Search for the cell housing the specified text and yield its (x, y) center coordinate. 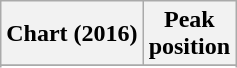
Chart (2016) (72, 34)
Peak position (189, 34)
